Extract the (x, y) coordinate from the center of the cell holding the provided text.  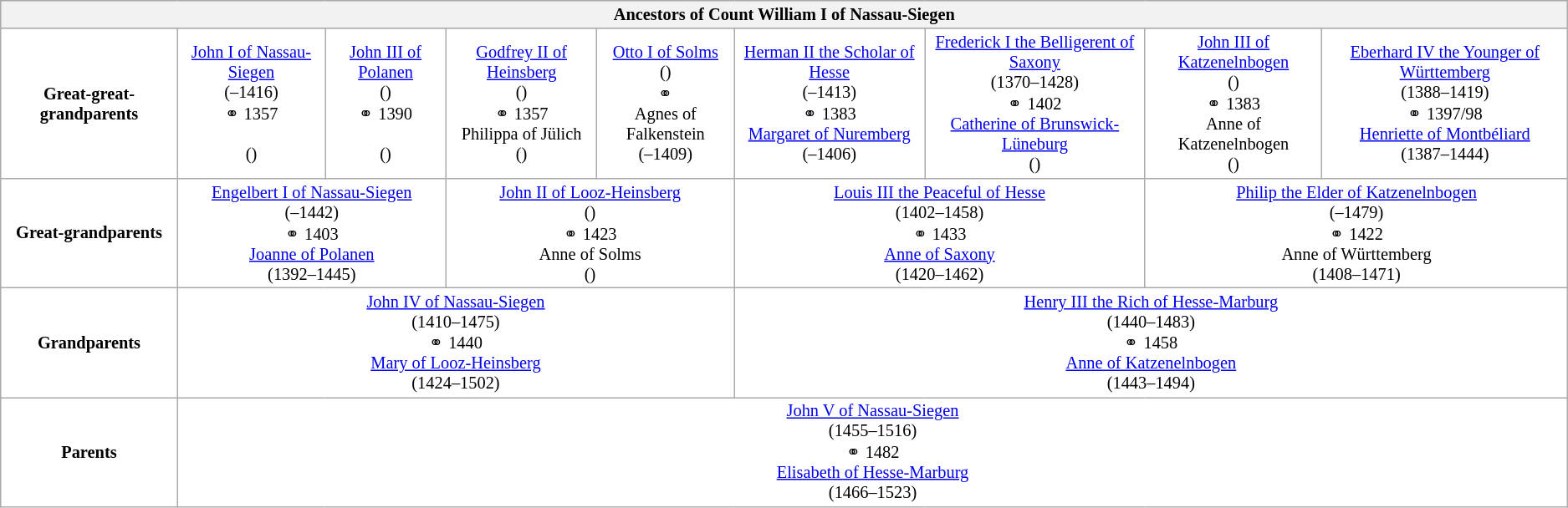
John IV of Nassau-Siegen(1410–1475)⚭ 1440Mary of Looz-Heinsberg(1424–1502) (456, 343)
Godfrey II of Heinsberg()⚭ 1357Philippa of Jülich() (521, 104)
Eberhard IV the Younger of Württemberg(1388–1419)⚭ 1397/98Henriette of Montbéliard(1387–1444) (1445, 104)
John II of Looz-Heinsberg()⚭ 1423Anne of Solms() (590, 232)
Frederick I the Belligerent of Saxony(1370–1428)⚭ 1402Catherine of Brunswick-Lüneburg() (1035, 104)
Ancestors of Count William I of Nassau-Siegen (784, 14)
John V of Nassau-Siegen(1455–1516)⚭ 1482Elisabeth of Hesse-Marburg(1466–1523) (873, 451)
Otto I of Solms()⚭Agnes of Falkenstein(–1409) (666, 104)
Philip the Elder of Katzenelnbogen(–1479)⚭ 1422Anne of Württemberg(1408–1471) (1356, 232)
Henry III the Rich of Hesse-Marburg(1440–1483)⚭ 1458Anne of Katzenelnbogen(1443–1494) (1151, 343)
Engelbert I of Nassau-Siegen(–1442)⚭ 1403Joanne of Polanen(1392–1445) (311, 232)
Great-great-grandparents (89, 104)
John III of Polanen()⚭ 1390() (386, 104)
Herman II the Scholar of Hesse(–1413)⚭ 1383Margaret of Nuremberg(–1406) (830, 104)
Grandparents (89, 343)
John I of Nassau-Siegen(–1416)⚭ 1357() (251, 104)
Parents (89, 451)
Great-grandparents (89, 232)
John III of Katzenelnbogen()⚭ 1383Anne of Katzenelnbogen() (1233, 104)
Louis III the Peaceful of Hesse(1402–1458)⚭ 1433Anne of Saxony(1420–1462) (940, 232)
